Locate the cell with the specified text and output its (X, Y) center coordinate. 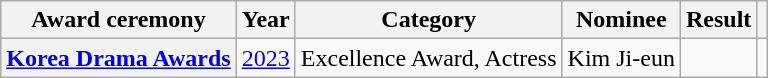
2023 (266, 58)
Kim Ji-eun (621, 58)
Year (266, 20)
Award ceremony (118, 20)
Category (428, 20)
Excellence Award, Actress (428, 58)
Korea Drama Awards (118, 58)
Result (718, 20)
Nominee (621, 20)
